Determine the (X, Y) coordinate at the center of the cell enclosing the given text.  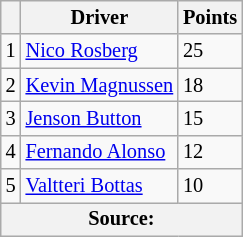
Source: (122, 219)
10 (210, 186)
5 (11, 186)
Points (210, 17)
18 (210, 85)
25 (210, 51)
2 (11, 85)
Fernando Alonso (100, 152)
Valtteri Bottas (100, 186)
3 (11, 118)
Nico Rosberg (100, 51)
4 (11, 152)
12 (210, 152)
Kevin Magnussen (100, 85)
1 (11, 51)
15 (210, 118)
Driver (100, 17)
Jenson Button (100, 118)
